Extract the [X, Y] coordinate from the center of the cell holding the provided text.  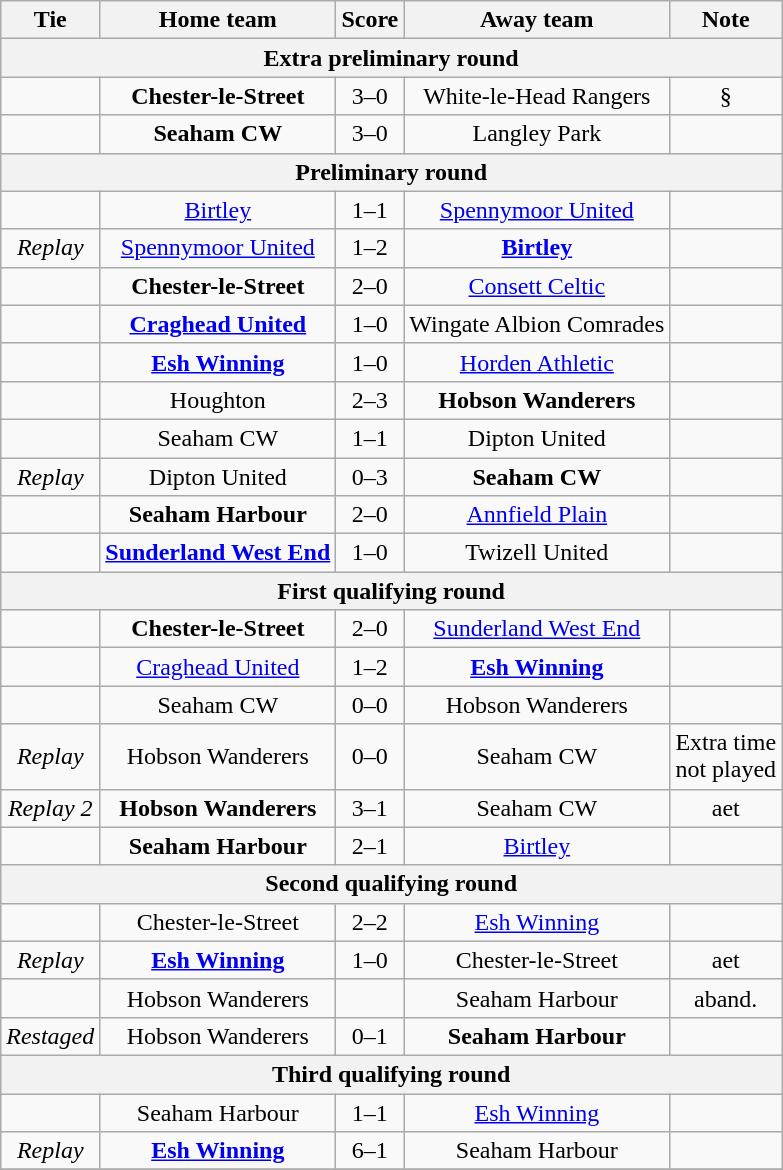
3–1 [370, 808]
Preliminary round [392, 172]
2–1 [370, 846]
0–1 [370, 1036]
Houghton [218, 400]
Third qualifying round [392, 1074]
Extra preliminary round [392, 58]
aband. [726, 998]
Away team [537, 20]
2–3 [370, 400]
6–1 [370, 1151]
Wingate Albion Comrades [537, 324]
White-le-Head Rangers [537, 96]
0–3 [370, 477]
First qualifying round [392, 591]
Home team [218, 20]
Extra timenot played [726, 756]
Score [370, 20]
2–2 [370, 922]
Replay 2 [50, 808]
Restaged [50, 1036]
§ [726, 96]
Note [726, 20]
Second qualifying round [392, 884]
Consett Celtic [537, 286]
Langley Park [537, 134]
Tie [50, 20]
Annfield Plain [537, 515]
Twizell United [537, 553]
Horden Athletic [537, 362]
